Locate the cell with the specified text and output its (x, y) center coordinate. 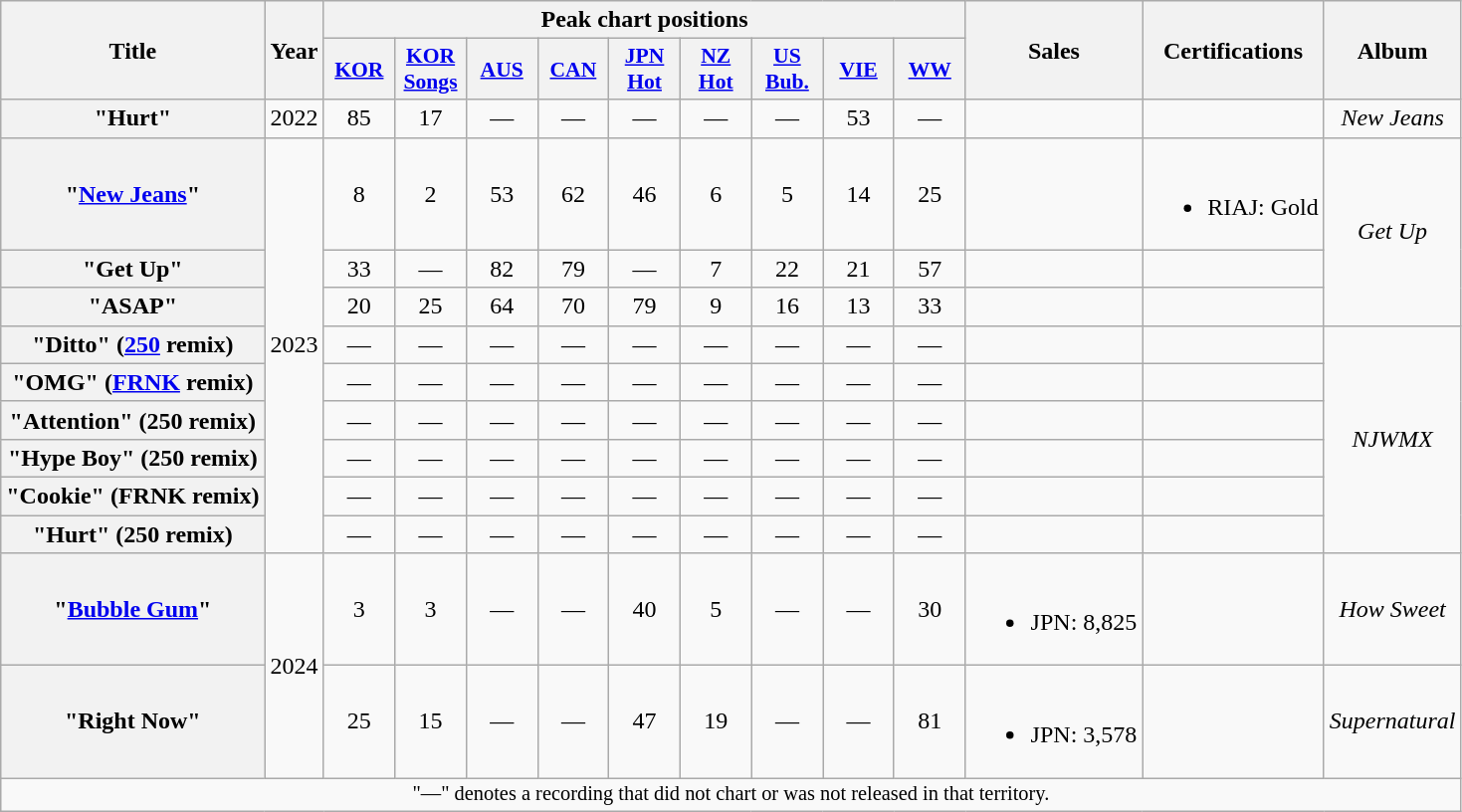
"Ditto" (250 remix) (133, 344)
"Cookie" (FRNK remix) (133, 496)
17 (431, 118)
2 (431, 193)
"OMG" (FRNK remix) (133, 382)
"ASAP" (133, 306)
AUS (502, 70)
30 (930, 609)
KORSongs (431, 70)
7 (716, 269)
JPN: 3,578 (1054, 722)
Year (295, 50)
Album (1392, 50)
57 (930, 269)
85 (359, 118)
70 (573, 306)
USBub. (787, 70)
How Sweet (1392, 609)
8 (359, 193)
46 (645, 193)
New Jeans (1392, 118)
"Attention" (250 remix) (133, 420)
"Right Now" (133, 722)
Get Up (1392, 231)
"Hurt" (250 remix) (133, 534)
RIAJ: Gold (1233, 193)
Title (133, 50)
40 (645, 609)
NZHot (716, 70)
13 (859, 306)
Sales (1054, 50)
20 (359, 306)
CAN (573, 70)
Certifications (1233, 50)
81 (930, 722)
2022 (295, 118)
"Get Up" (133, 269)
21 (859, 269)
VIE (859, 70)
WW (930, 70)
JPNHot (645, 70)
64 (502, 306)
82 (502, 269)
2023 (295, 345)
2024 (295, 666)
"Hurt" (133, 118)
9 (716, 306)
Peak chart positions (645, 20)
KOR (359, 70)
62 (573, 193)
22 (787, 269)
"Hype Boy" (250 remix) (133, 458)
"Bubble Gum" (133, 609)
6 (716, 193)
"New Jeans" (133, 193)
15 (431, 722)
NJWMX (1392, 439)
16 (787, 306)
"—" denotes a recording that did not chart or was not released in that territory. (731, 795)
47 (645, 722)
14 (859, 193)
Supernatural (1392, 722)
19 (716, 722)
JPN: 8,825 (1054, 609)
